Detect which cell encompasses the target text, then output its (x, y) center coordinate. 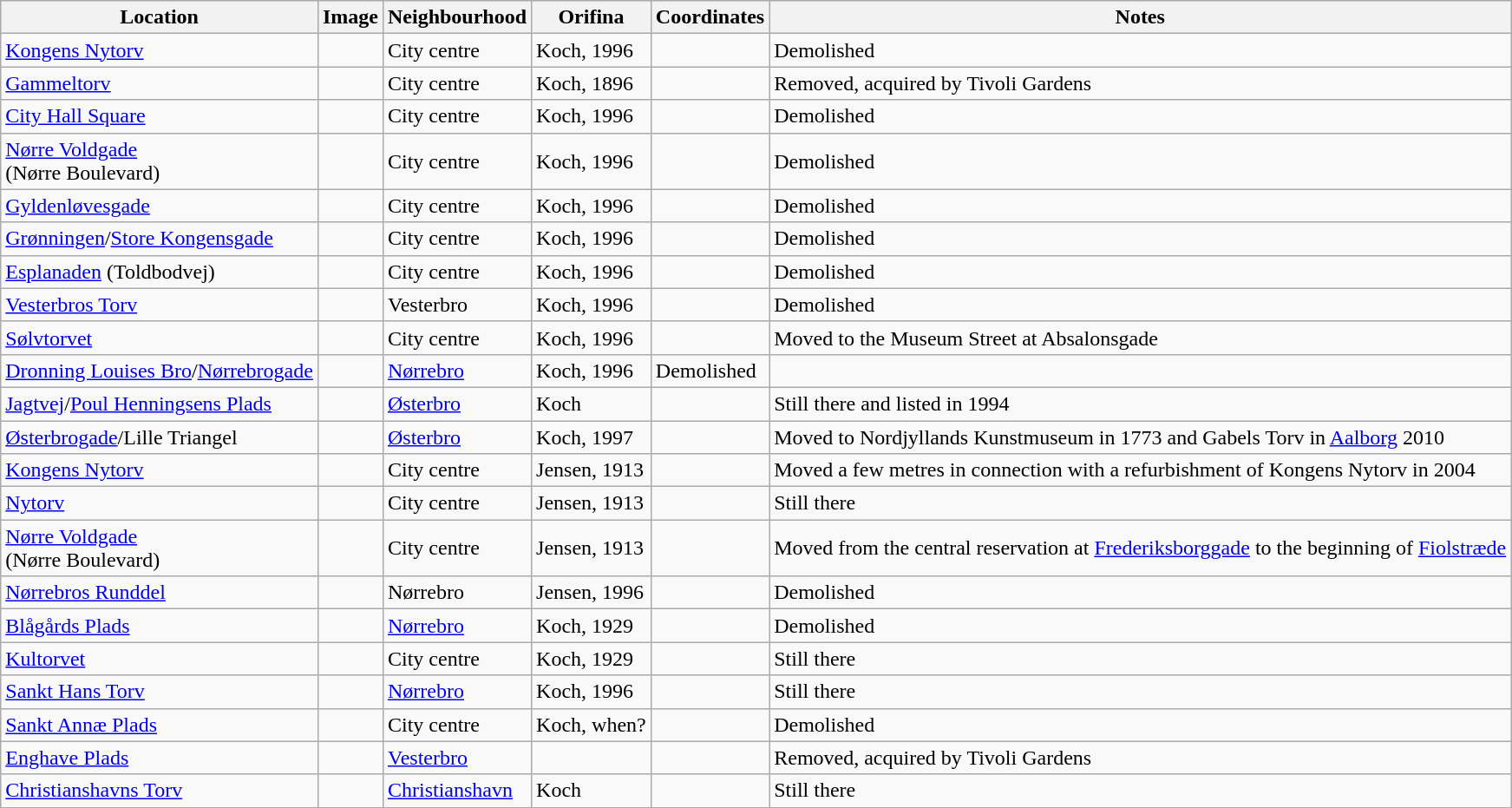
Koch, 1997 (592, 437)
Jensen, 1996 (592, 593)
Esplanaden (Toldbodvej) (160, 272)
Nytorv (160, 503)
Location (160, 17)
Enghave Plads (160, 758)
Østerbrogade/Lille Triangel (160, 437)
Blågårds Plads (160, 626)
Kultorvet (160, 659)
Notes (1140, 17)
Moved to Nordjyllands Kunstmuseum in 1773 and Gabels Torv in Aalborg 2010 (1140, 437)
Coordinates (710, 17)
Orifina (592, 17)
Neighbourhood (456, 17)
Moved from the central reservation at Frederiksborggade to the beginning of Fiolstræde (1140, 549)
Koch, 1896 (592, 83)
Gyldenløvesgade (160, 206)
Vesterbros Torv (160, 305)
Sankt Hans Torv (160, 692)
Koch, when? (592, 725)
Image (350, 17)
Still there and listed in 1994 (1140, 404)
Christianshavn (456, 791)
City Hall Square (160, 116)
Grønningen/Store Kongensgade (160, 239)
Moved to the Museum Street at Absalonsgade (1140, 338)
Gammeltorv (160, 83)
Moved a few metres in connection with a refurbishment of Kongens Nytorv in 2004 (1140, 470)
Sølvtorvet (160, 338)
Nørrebros Runddel (160, 593)
Christianshavns Torv (160, 791)
Sankt Annæ Plads (160, 725)
Jagtvej/Poul Henningsens Plads (160, 404)
Dronning Louises Bro/Nørrebrogade (160, 371)
